Return [X, Y] of the center of cell containing provided text 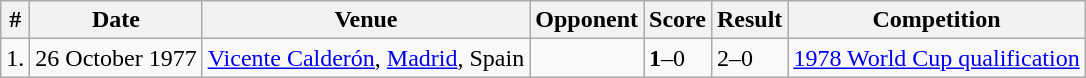
26 October 1977 [116, 58]
1. [16, 58]
# [16, 20]
1–0 [678, 58]
1978 World Cup qualification [936, 58]
Result [749, 20]
Vicente Calderón, Madrid, Spain [366, 58]
Opponent [587, 20]
Venue [366, 20]
2–0 [749, 58]
Score [678, 20]
Competition [936, 20]
Date [116, 20]
